Return the [x, y] coordinate for the center point of the cell that contains the specified text.  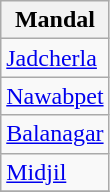
Balanagar [55, 134]
Nawabpet [55, 96]
Jadcherla [55, 58]
Mandal [55, 20]
Midjil [55, 172]
